Output the (x, y) coordinate of the center of the cell containing the given text.  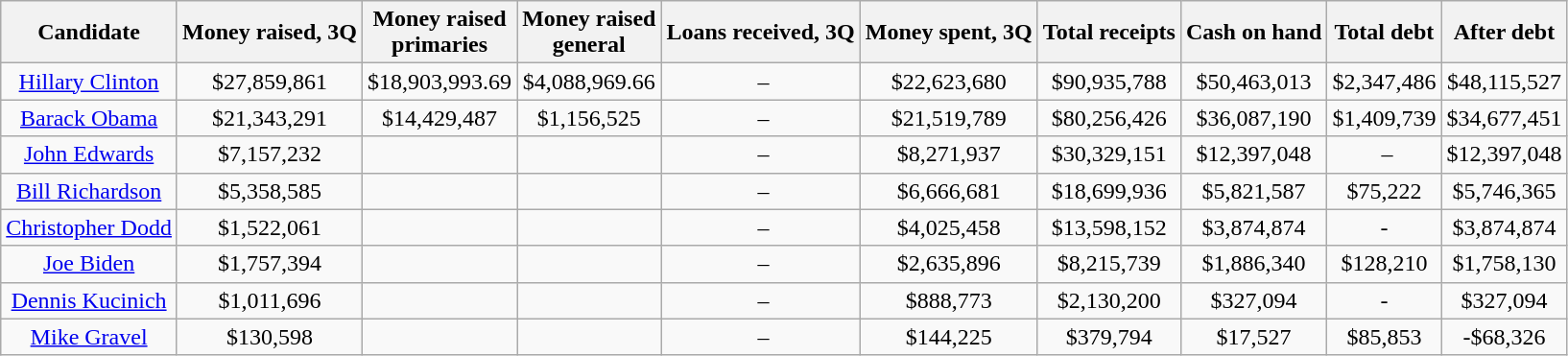
Money spent, 3Q (948, 33)
$13,598,152 (1109, 227)
$2,130,200 (1109, 300)
$1,522,061 (269, 227)
$1,011,696 (269, 300)
$36,087,190 (1253, 118)
$27,859,861 (269, 82)
$14,429,487 (440, 118)
Bill Richardson (89, 191)
Loans received, 3Q (760, 33)
$6,666,681 (948, 191)
$17,527 (1253, 337)
$888,773 (948, 300)
$1,757,394 (269, 264)
Christopher Dodd (89, 227)
Mike Gravel (89, 337)
$90,935,788 (1109, 82)
$1,886,340 (1253, 264)
$5,821,587 (1253, 191)
$80,256,426 (1109, 118)
$1,156,525 (589, 118)
$7,157,232 (269, 154)
Total debt (1384, 33)
$1,409,739 (1384, 118)
$8,271,937 (948, 154)
$379,794 (1109, 337)
Money raisedprimaries (440, 33)
$50,463,013 (1253, 82)
$22,623,680 (948, 82)
John Edwards (89, 154)
Barack Obama (89, 118)
$2,347,486 (1384, 82)
$4,025,458 (948, 227)
$1,758,130 (1505, 264)
$5,746,365 (1505, 191)
$21,343,291 (269, 118)
$128,210 (1384, 264)
$18,699,936 (1109, 191)
Candidate (89, 33)
$144,225 (948, 337)
Cash on hand (1253, 33)
Money raised, 3Q (269, 33)
$18,903,993.69 (440, 82)
Dennis Kucinich (89, 300)
-$68,326 (1505, 337)
$85,853 (1384, 337)
$8,215,739 (1109, 264)
Total receipts (1109, 33)
$2,635,896 (948, 264)
$4,088,969.66 (589, 82)
$48,115,527 (1505, 82)
$75,222 (1384, 191)
$130,598 (269, 337)
$5,358,585 (269, 191)
Joe Biden (89, 264)
$30,329,151 (1109, 154)
After debt (1505, 33)
Hillary Clinton (89, 82)
Money raisedgeneral (589, 33)
$21,519,789 (948, 118)
$34,677,451 (1505, 118)
